Provide the (X, Y) coordinate of the cell's center where the given text is located.  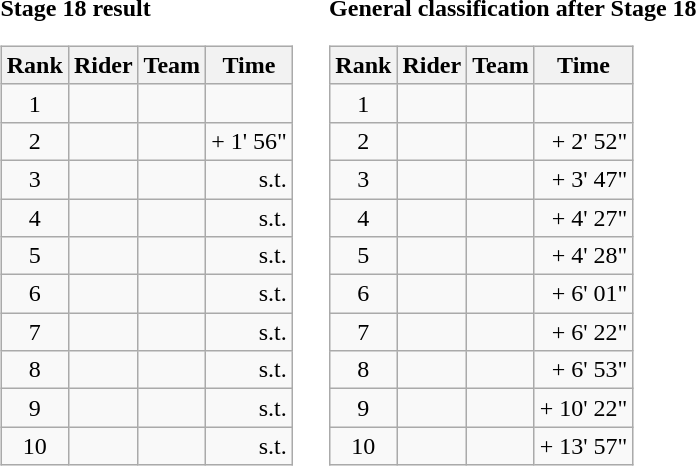
+ 4' 27" (584, 217)
+ 1' 56" (250, 141)
+ 2' 52" (584, 141)
+ 13' 57" (584, 446)
+ 6' 22" (584, 332)
+ 4' 28" (584, 256)
+ 10' 22" (584, 408)
+ 6' 53" (584, 370)
+ 3' 47" (584, 179)
+ 6' 01" (584, 294)
